For the text-containing cell, return its midpoint in [X, Y] coordinate format. 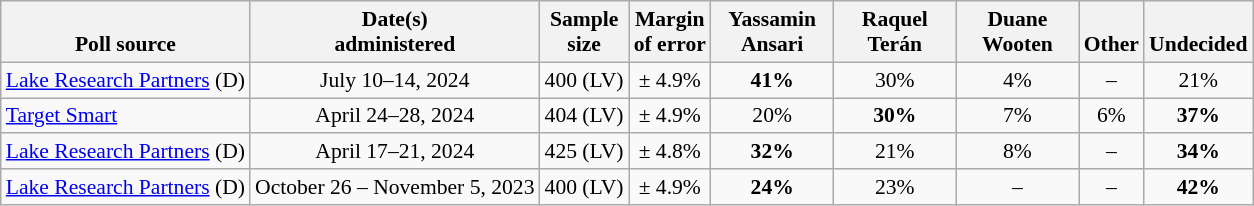
DuaneWooten [1018, 32]
RaquelTerán [894, 32]
41% [772, 80]
32% [772, 152]
7% [1018, 116]
Date(s)administered [395, 32]
± 4.8% [670, 152]
4% [1018, 80]
Samplesize [584, 32]
42% [1198, 187]
20% [772, 116]
24% [772, 187]
37% [1198, 116]
October 26 – November 5, 2023 [395, 187]
425 (LV) [584, 152]
34% [1198, 152]
6% [1112, 116]
July 10–14, 2024 [395, 80]
Poll source [126, 32]
404 (LV) [584, 116]
Target Smart [126, 116]
8% [1018, 152]
April 17–21, 2024 [395, 152]
April 24–28, 2024 [395, 116]
YassaminAnsari [772, 32]
Undecided [1198, 32]
Other [1112, 32]
23% [894, 187]
Marginof error [670, 32]
